Output the [X, Y] coordinate of the center of the cell containing the given text.  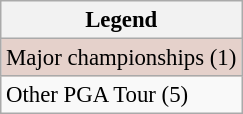
Major championships (1) [122, 58]
Legend [122, 20]
Other PGA Tour (5) [122, 95]
